Detect which cell encompasses the target text, then output its [X, Y] center coordinate. 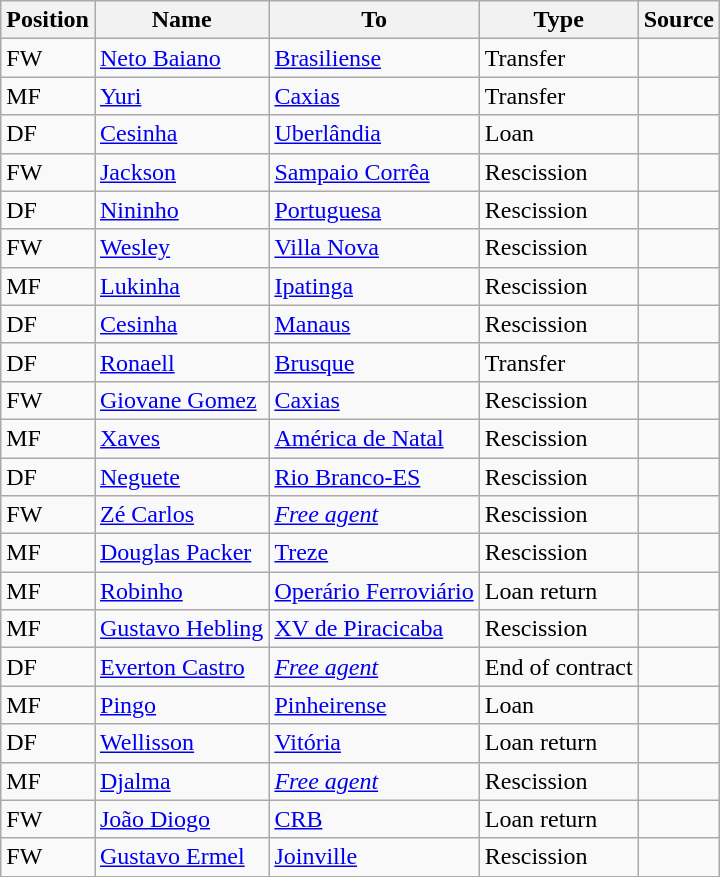
Jackson [181, 172]
Source [678, 20]
CRB [374, 819]
Pinheirense [374, 705]
América de Natal [374, 438]
Uberlândia [374, 134]
Neto Baiano [181, 58]
Ronaell [181, 362]
Wesley [181, 248]
Vitória [374, 743]
Zé Carlos [181, 515]
Name [181, 20]
Lukinha [181, 286]
Gustavo Ermel [181, 857]
Everton Castro [181, 667]
Giovane Gomez [181, 400]
Robinho [181, 591]
Type [558, 20]
Rio Branco-ES [374, 477]
Pingo [181, 705]
Douglas Packer [181, 553]
Manaus [374, 324]
Xaves [181, 438]
Brusque [374, 362]
Joinville [374, 857]
Sampaio Corrêa [374, 172]
End of contract [558, 667]
Neguete [181, 477]
Wellisson [181, 743]
To [374, 20]
Portuguesa [374, 210]
Djalma [181, 781]
Ipatinga [374, 286]
Yuri [181, 96]
Villa Nova [374, 248]
Operário Ferroviário [374, 591]
João Diogo [181, 819]
Gustavo Hebling [181, 629]
Position [48, 20]
Nininho [181, 210]
Treze [374, 553]
XV de Piracicaba [374, 629]
Brasiliense [374, 58]
